For the text-containing cell, return its midpoint in (x, y) coordinate format. 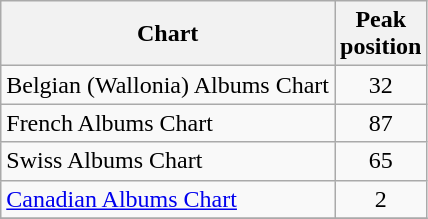
2 (380, 199)
Swiss Albums Chart (168, 161)
Peakposition (380, 34)
Canadian Albums Chart (168, 199)
87 (380, 123)
Belgian (Wallonia) Albums Chart (168, 85)
Chart (168, 34)
French Albums Chart (168, 123)
65 (380, 161)
32 (380, 85)
